Locate the cell with the specified text and output its [X, Y] center coordinate. 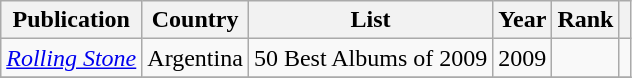
Year [522, 20]
List [370, 20]
Publication [72, 20]
Argentina [196, 58]
2009 [522, 58]
Rolling Stone [72, 58]
50 Best Albums of 2009 [370, 58]
Rank [586, 20]
Country [196, 20]
